Determine the (X, Y) coordinate at the center of the cell enclosing the given text.  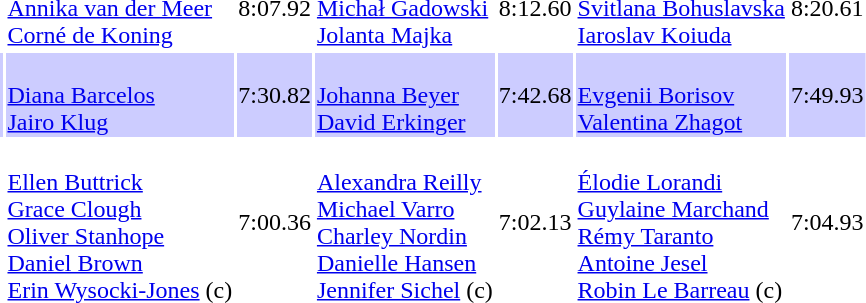
7:49.93 (827, 95)
Evgenii BorisovValentina Zhagot (681, 95)
7:30.82 (275, 95)
Diana BarcelosJairo Klug (120, 95)
Johanna BeyerDavid Erkinger (404, 95)
7:42.68 (535, 95)
